Identify which cell holds the provided text, then report its [X, Y] central coordinate. 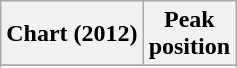
Peakposition [189, 34]
Chart (2012) [72, 34]
